For the text-containing cell, return its midpoint in [X, Y] coordinate format. 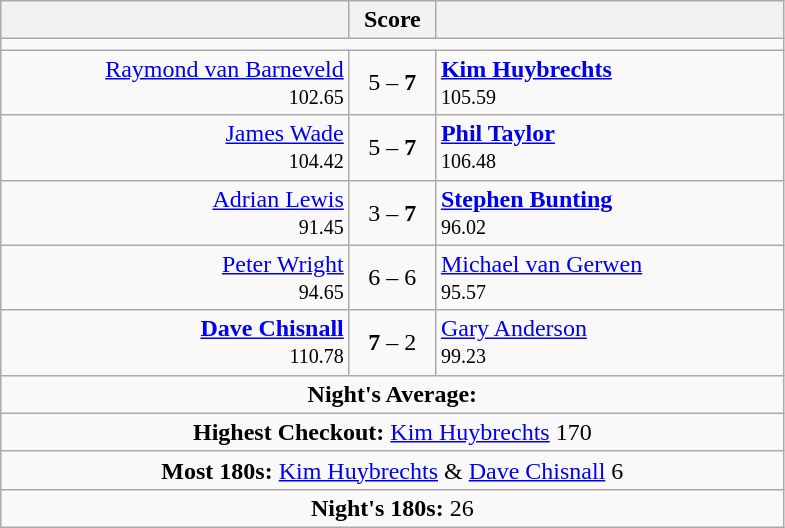
Adrian Lewis 91.45 [176, 212]
Stephen Bunting 96.02 [610, 212]
Dave Chisnall 110.78 [176, 342]
James Wade 104.42 [176, 148]
Phil Taylor 106.48 [610, 148]
7 – 2 [392, 342]
Night's Average: [392, 394]
Kim Huybrechts 105.59 [610, 82]
6 – 6 [392, 278]
Night's 180s: 26 [392, 508]
Most 180s: Kim Huybrechts & Dave Chisnall 6 [392, 470]
Score [392, 20]
Michael van Gerwen 95.57 [610, 278]
Highest Checkout: Kim Huybrechts 170 [392, 432]
Gary Anderson 99.23 [610, 342]
Raymond van Barneveld 102.65 [176, 82]
Peter Wright 94.65 [176, 278]
3 – 7 [392, 212]
